From the cell containing the given text, extract its center point as (x, y) coordinate. 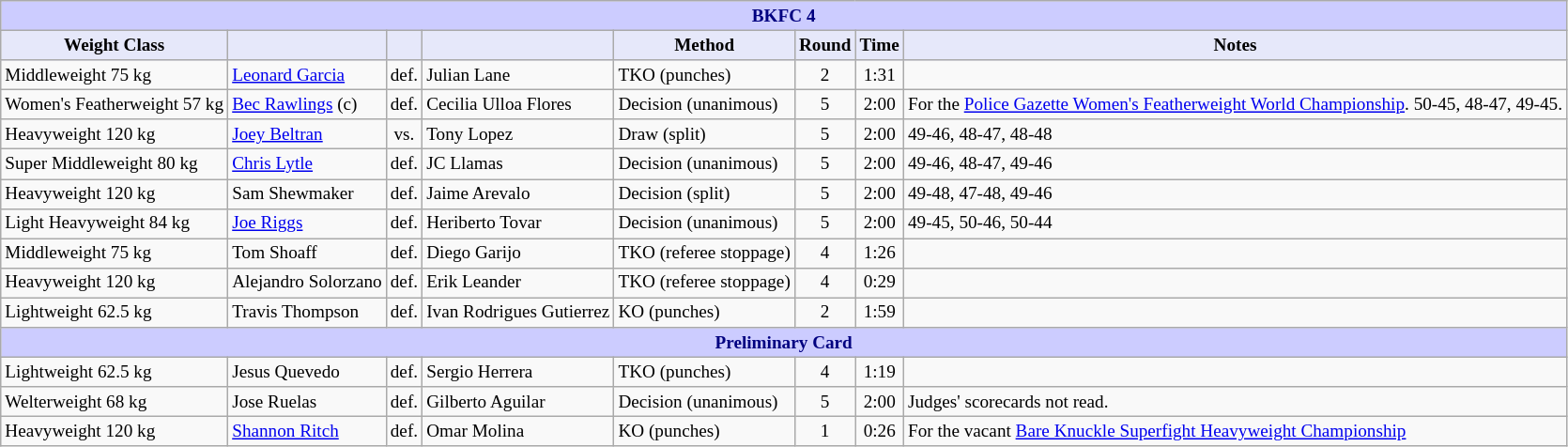
Sam Shewmaker (308, 193)
Light Heavyweight 84 kg (115, 223)
Time (879, 45)
Draw (split) (704, 134)
Decision (split) (704, 193)
Joe Riggs (308, 223)
Jaime Arevalo (518, 193)
Omar Molina (518, 432)
Weight Class (115, 45)
Method (704, 45)
vs. (404, 134)
0:26 (879, 432)
Notes (1235, 45)
For the vacant Bare Knuckle Superfight Heavyweight Championship (1235, 432)
Heriberto Tovar (518, 223)
1 (824, 432)
0:29 (879, 283)
Jesus Quevedo (308, 372)
Joey Beltran (308, 134)
Super Middleweight 80 kg (115, 164)
JC Llamas (518, 164)
Bec Rawlings (c) (308, 104)
1:19 (879, 372)
Jose Ruelas (308, 402)
BKFC 4 (784, 16)
Round (824, 45)
1:26 (879, 254)
49-48, 47-48, 49-46 (1235, 193)
49-45, 50-46, 50-44 (1235, 223)
Tom Shoaff (308, 254)
Judges' scorecards not read. (1235, 402)
Diego Garijo (518, 254)
49-46, 48-47, 48-48 (1235, 134)
Cecilia Ulloa Flores (518, 104)
Julian Lane (518, 75)
Preliminary Card (784, 343)
For the Police Gazette Women's Featherweight World Championship. 50-45, 48-47, 49-45. (1235, 104)
Women's Featherweight 57 kg (115, 104)
Gilberto Aguilar (518, 402)
Chris Lytle (308, 164)
49-46, 48-47, 49-46 (1235, 164)
Ivan Rodrigues Gutierrez (518, 313)
Leonard Garcia (308, 75)
Sergio Herrera (518, 372)
1:59 (879, 313)
Travis Thompson (308, 313)
Shannon Ritch (308, 432)
Tony Lopez (518, 134)
Alejandro Solorzano (308, 283)
1:31 (879, 75)
Erik Leander (518, 283)
Welterweight 68 kg (115, 402)
